Output the (x, y) coordinate of the center of the cell containing the given text.  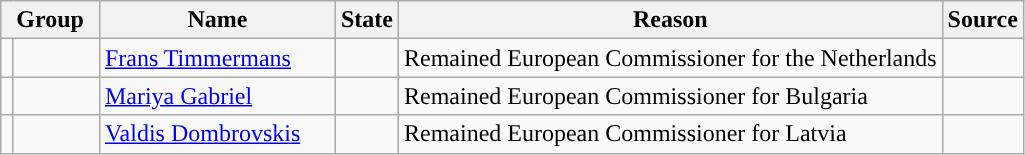
Mariya Gabriel (217, 96)
State (366, 20)
Valdis Dombrovskis (217, 134)
Remained European Commissioner for Bulgaria (670, 96)
Remained European Commissioner for Latvia (670, 134)
Remained European Commissioner for the Netherlands (670, 58)
Reason (670, 20)
Name (217, 20)
Source (982, 20)
Group (50, 20)
Frans Timmermans (217, 58)
